Detect which cell encompasses the target text, then output its [X, Y] center coordinate. 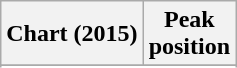
Peak position [189, 34]
Chart (2015) [72, 34]
